Identify which cell holds the provided text, then report its (x, y) central coordinate. 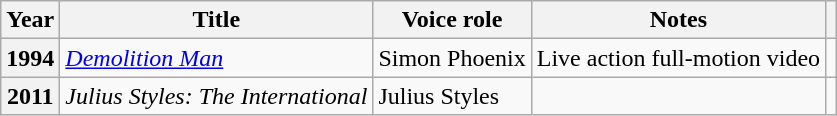
Demolition Man (216, 58)
1994 (30, 58)
Julius Styles (452, 96)
Julius Styles: The International (216, 96)
Live action full-motion video (678, 58)
Simon Phoenix (452, 58)
Notes (678, 20)
Title (216, 20)
2011 (30, 96)
Year (30, 20)
Voice role (452, 20)
